Identify which cell holds the provided text, then report its (x, y) central coordinate. 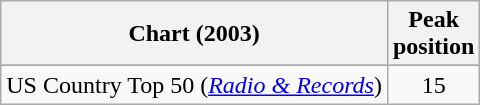
US Country Top 50 (Radio & Records) (194, 85)
Chart (2003) (194, 34)
15 (433, 85)
Peakposition (433, 34)
